From the cell containing the given text, extract its center point as (X, Y) coordinate. 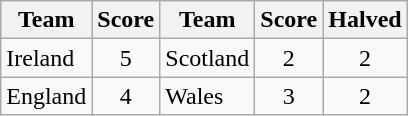
3 (289, 96)
England (46, 96)
4 (126, 96)
Ireland (46, 58)
Wales (208, 96)
Halved (365, 20)
5 (126, 58)
Scotland (208, 58)
